Find where the given text appears and provide that cell's center as [x, y] coordinate. 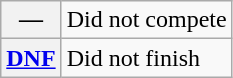
— [31, 20]
Did not finish [146, 58]
Did not compete [146, 20]
DNF [31, 58]
